Search for the cell housing the specified text and yield its [x, y] center coordinate. 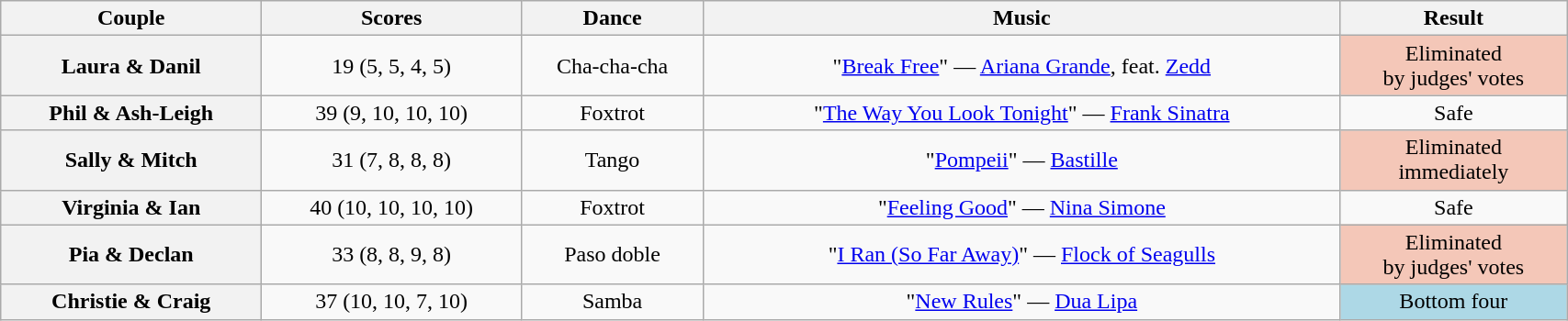
"Feeling Good" — Nina Simone [1022, 207]
40 (10, 10, 10, 10) [391, 207]
Christie & Craig [131, 302]
Dance [613, 18]
Sally & Mitch [131, 160]
Cha-cha-cha [613, 66]
Couple [131, 18]
Scores [391, 18]
37 (10, 10, 7, 10) [391, 302]
39 (9, 10, 10, 10) [391, 113]
"The Way You Look Tonight" — Frank Sinatra [1022, 113]
Bottom four [1453, 302]
"New Rules" — Dua Lipa [1022, 302]
Paso doble [613, 255]
Tango [613, 160]
Eliminatedimmediately [1453, 160]
"I Ran (So Far Away)" — Flock of Seagulls [1022, 255]
Music [1022, 18]
19 (5, 5, 4, 5) [391, 66]
Pia & Declan [131, 255]
Laura & Danil [131, 66]
Phil & Ash-Leigh [131, 113]
"Pompeii" — Bastille [1022, 160]
Virginia & Ian [131, 207]
"Break Free" — Ariana Grande, feat. Zedd [1022, 66]
33 (8, 8, 9, 8) [391, 255]
Samba [613, 302]
Result [1453, 18]
31 (7, 8, 8, 8) [391, 160]
